Find where the given text appears and provide that cell's center as [X, Y] coordinate. 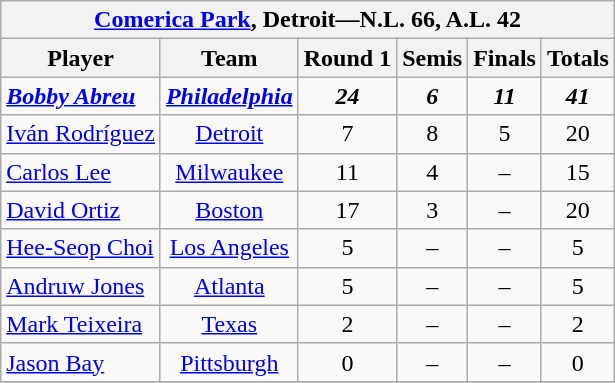
Finals [505, 58]
Player [81, 58]
41 [578, 96]
Jason Bay [81, 362]
Comerica Park, Detroit—N.L. 66, A.L. 42 [308, 20]
8 [432, 134]
Andruw Jones [81, 286]
Boston [229, 210]
4 [432, 172]
3 [432, 210]
24 [347, 96]
17 [347, 210]
6 [432, 96]
Texas [229, 324]
Team [229, 58]
Round 1 [347, 58]
Bobby Abreu [81, 96]
Iván Rodríguez [81, 134]
15 [578, 172]
Los Angeles [229, 248]
Pittsburgh [229, 362]
Milwaukee [229, 172]
Philadelphia [229, 96]
David Ortiz [81, 210]
Totals [578, 58]
Carlos Lee [81, 172]
7 [347, 134]
Hee-Seop Choi [81, 248]
Semis [432, 58]
Detroit [229, 134]
Mark Teixeira [81, 324]
Atlanta [229, 286]
